Scan for the cell matching the given text and deliver its [X, Y] coordinate at center. 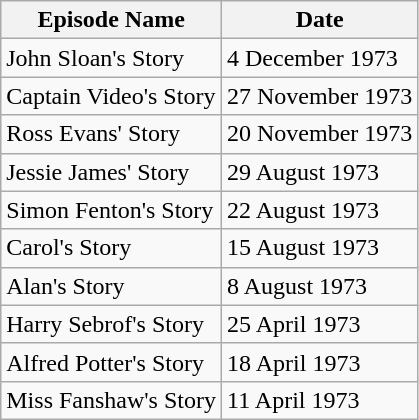
John Sloan's Story [112, 58]
22 August 1973 [320, 210]
Carol's Story [112, 248]
11 April 1973 [320, 400]
18 April 1973 [320, 362]
Alfred Potter's Story [112, 362]
29 August 1973 [320, 172]
15 August 1973 [320, 248]
Simon Fenton's Story [112, 210]
Jessie James' Story [112, 172]
Alan's Story [112, 286]
20 November 1973 [320, 134]
Captain Video's Story [112, 96]
Harry Sebrof's Story [112, 324]
Episode Name [112, 20]
8 August 1973 [320, 286]
27 November 1973 [320, 96]
Date [320, 20]
4 December 1973 [320, 58]
25 April 1973 [320, 324]
Miss Fanshaw's Story [112, 400]
Ross Evans' Story [112, 134]
